Scan for the cell matching the given text and deliver its [x, y] coordinate at center. 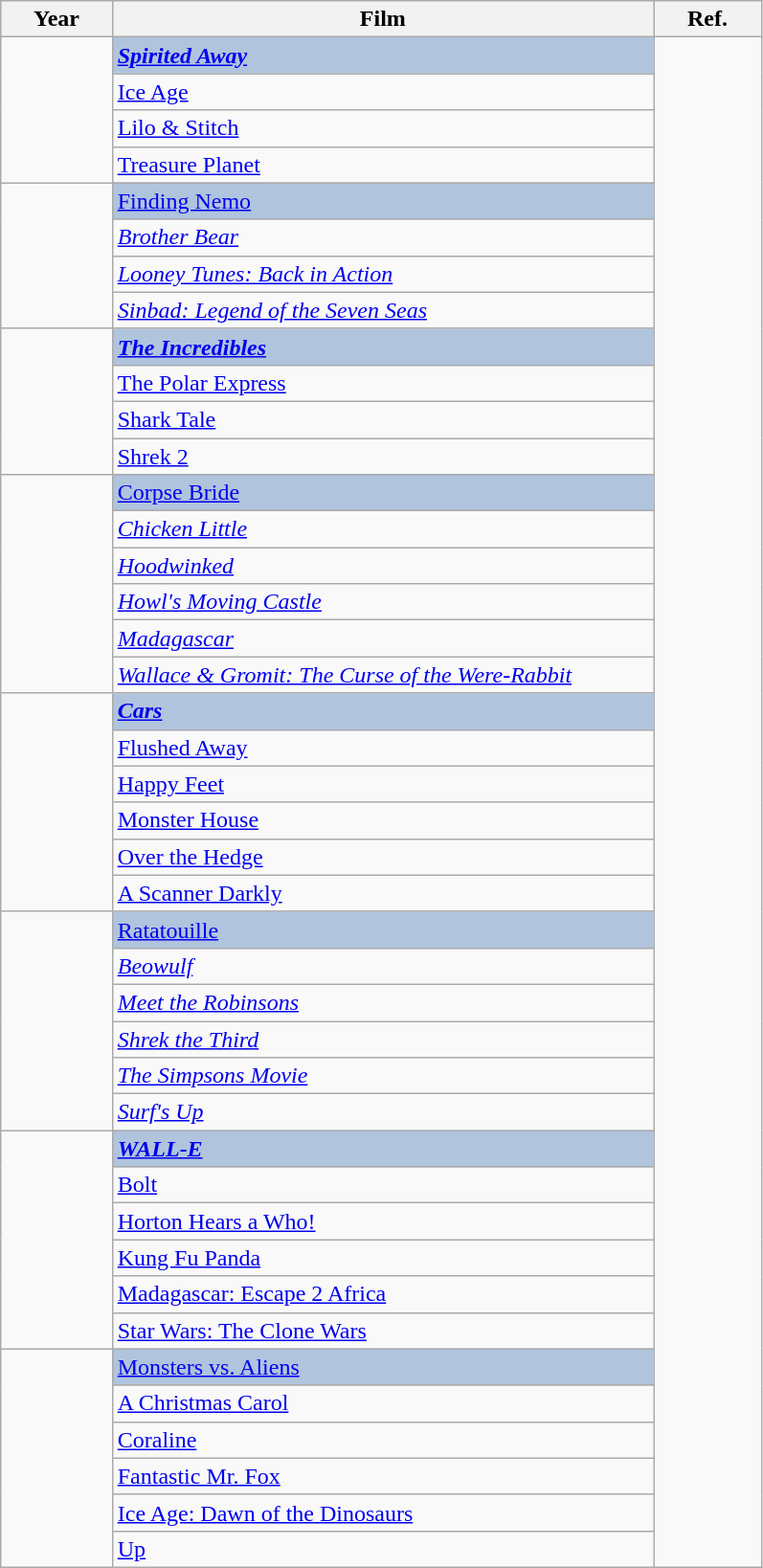
Shrek 2 [383, 457]
Happy Feet [383, 784]
Ice Age [383, 92]
Film [383, 19]
Bolt [383, 1185]
Ice Age: Dawn of the Dinosaurs [383, 1512]
Coraline [383, 1440]
Fantastic Mr. Fox [383, 1476]
Corpse Bride [383, 493]
A Scanner Darkly [383, 893]
Over the Hedge [383, 857]
Surf's Up [383, 1112]
Madagascar: Escape 2 Africa [383, 1294]
Madagascar [383, 638]
Finding Nemo [383, 201]
Treasure Planet [383, 165]
Cars [383, 711]
Star Wars: The Clone Wars [383, 1331]
Lilo & Stitch [383, 128]
WALL-E [383, 1149]
Howl's Moving Castle [383, 602]
Chicken Little [383, 529]
Spirited Away [383, 56]
Kung Fu Panda [383, 1258]
The Polar Express [383, 383]
Hoodwinked [383, 566]
A Christmas Carol [383, 1403]
The Simpsons Movie [383, 1076]
Meet the Robinsons [383, 1002]
Shark Tale [383, 419]
Beowulf [383, 966]
Flushed Away [383, 748]
Year [56, 19]
Monsters vs. Aliens [383, 1367]
Brother Bear [383, 237]
Sinbad: Legend of the Seven Seas [383, 310]
Ref. [707, 19]
Shrek the Third [383, 1039]
Looney Tunes: Back in Action [383, 274]
Horton Hears a Who! [383, 1221]
Up [383, 1549]
Ratatouille [383, 930]
The Incredibles [383, 347]
Monster House [383, 820]
Wallace & Gromit: The Curse of the Were-Rabbit [383, 675]
